Return [X, Y] of the center of cell containing provided text 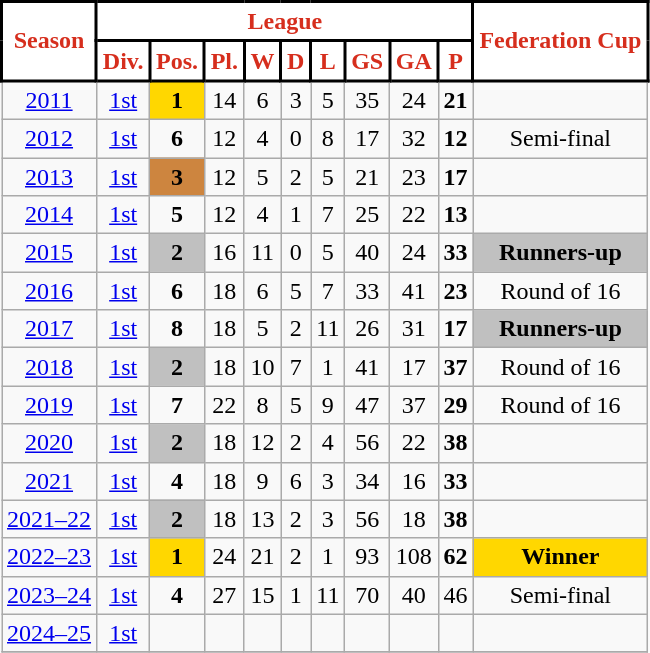
46 [456, 595]
2019 [50, 405]
Federation Cup [560, 42]
D [296, 61]
2017 [50, 329]
32 [414, 138]
10 [262, 367]
2011 [50, 100]
GA [414, 61]
2015 [50, 253]
Winner [560, 557]
2016 [50, 291]
62 [456, 557]
2021–22 [50, 519]
29 [456, 405]
47 [368, 405]
2024–25 [50, 633]
2012 [50, 138]
2014 [50, 215]
35 [368, 100]
Season [50, 42]
Pos. [178, 61]
League [286, 22]
26 [368, 329]
2022–23 [50, 557]
15 [262, 595]
108 [414, 557]
25 [368, 215]
Pl. [224, 61]
P [456, 61]
Div. [124, 61]
31 [414, 329]
14 [224, 100]
2023–24 [50, 595]
2021 [50, 481]
2020 [50, 443]
70 [368, 595]
34 [368, 481]
GS [368, 61]
27 [224, 595]
2018 [50, 367]
2013 [50, 177]
W [262, 61]
L [328, 61]
93 [368, 557]
